Capture the cell that displays the provided text and extract its (x, y) central coordinate. 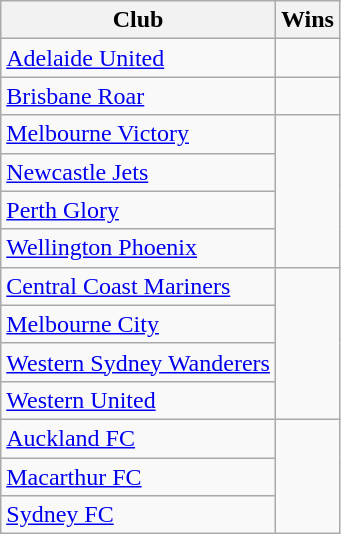
Sydney FC (138, 515)
Melbourne Victory (138, 134)
Adelaide United (138, 58)
Macarthur FC (138, 477)
Perth Glory (138, 210)
Club (138, 20)
Western United (138, 400)
Central Coast Mariners (138, 286)
Wellington Phoenix (138, 248)
Newcastle Jets (138, 172)
Western Sydney Wanderers (138, 362)
Brisbane Roar (138, 96)
Melbourne City (138, 324)
Wins (307, 20)
Auckland FC (138, 438)
